Output the (X, Y) coordinate of the center of the cell containing the given text.  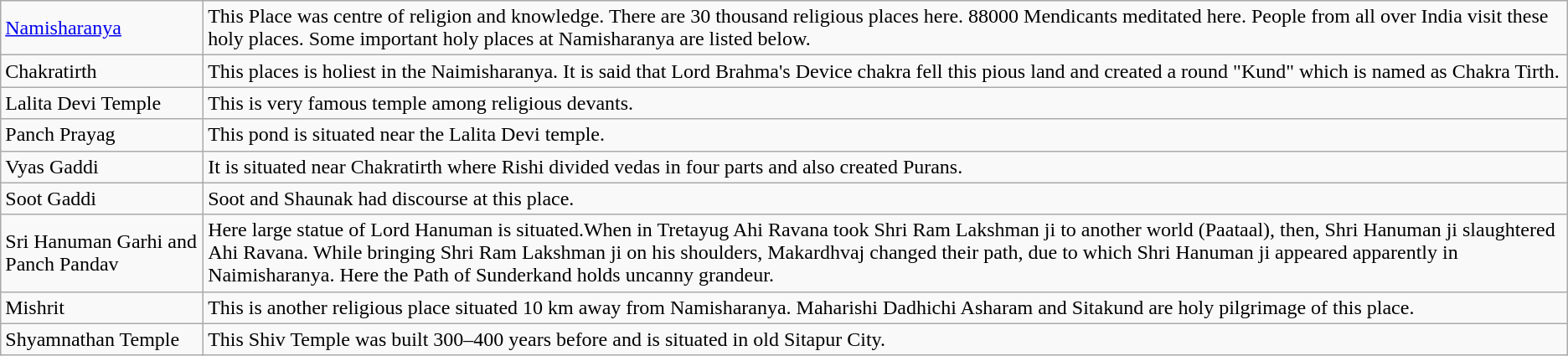
Sri Hanuman Garhi and Panch Pandav (102, 253)
It is situated near Chakratirth where Rishi divided vedas in four parts and also created Purans. (886, 167)
Shyamnathan Temple (102, 339)
Soot Gaddi (102, 199)
This Shiv Temple was built 300–400 years before and is situated in old Sitapur City. (886, 339)
Vyas Gaddi (102, 167)
Mishrit (102, 307)
Lalita Devi Temple (102, 103)
This is very famous temple among religious devants. (886, 103)
Chakratirth (102, 71)
Soot and Shaunak had discourse at this place. (886, 199)
This pond is situated near the Lalita Devi temple. (886, 135)
Panch Prayag (102, 135)
This is another religious place situated 10 km away from Namisharanya. Maharishi Dadhichi Asharam and Sitakund are holy pilgrimage of this place. (886, 307)
Namisharanya (102, 28)
